Return (X, Y) of the center of cell containing provided text 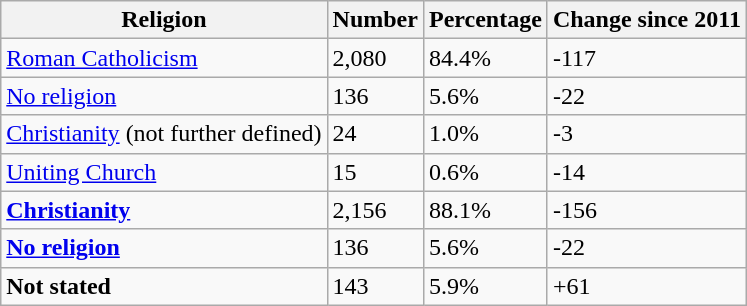
-14 (646, 172)
Christianity (not further defined) (164, 134)
Change since 2011 (646, 20)
+61 (646, 286)
Uniting Church (164, 172)
Religion (164, 20)
84.4% (485, 58)
143 (375, 286)
1.0% (485, 134)
-3 (646, 134)
5.9% (485, 286)
Christianity (164, 210)
Roman Catholicism (164, 58)
88.1% (485, 210)
-156 (646, 210)
0.6% (485, 172)
15 (375, 172)
-117 (646, 58)
24 (375, 134)
2,156 (375, 210)
2,080 (375, 58)
Not stated (164, 286)
Percentage (485, 20)
Number (375, 20)
